Output the [X, Y] coordinate of the center of the cell containing the given text.  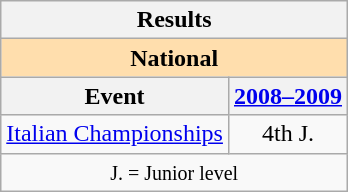
J. = Junior level [174, 172]
Event [115, 96]
4th J. [288, 134]
2008–2009 [288, 96]
National [174, 58]
Italian Championships [115, 134]
Results [174, 20]
